Find where the given text appears and provide that cell's center as [X, Y] coordinate. 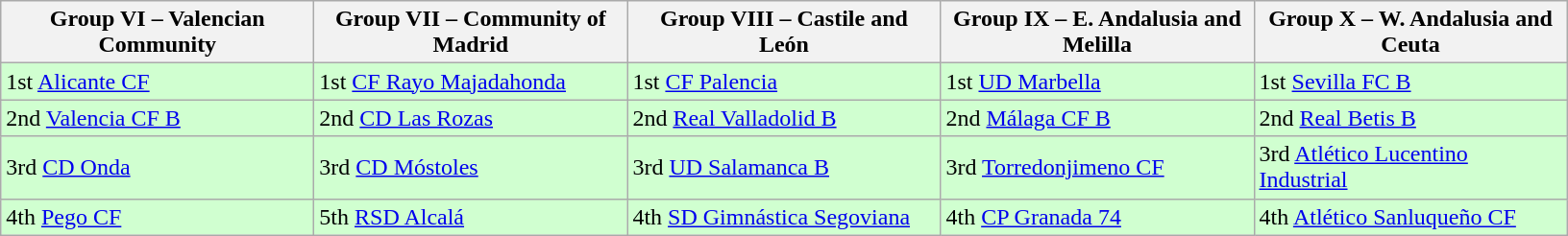
3rd Atlético Lucentino Industrial [1410, 167]
Group VII – Community of Madrid [471, 33]
4th SD Gimnástica Segoviana [784, 217]
1st CF Palencia [784, 82]
1st UD Marbella [1097, 82]
2nd Real Betis B [1410, 118]
Group VIII – Castile and León [784, 33]
3rd Torredonjimeno CF [1097, 167]
4th Atlético Sanluqueño CF [1410, 217]
4th Pego CF [158, 217]
Group IX – E. Andalusia and Melilla [1097, 33]
4th CP Granada 74 [1097, 217]
1st Sevilla FC B [1410, 82]
3rd UD Salamanca B [784, 167]
5th RSD Alcalá [471, 217]
Group X – W. Andalusia and Ceuta [1410, 33]
Group VI – Valencian Community [158, 33]
3rd CD Onda [158, 167]
1st Alicante CF [158, 82]
3rd CD Móstoles [471, 167]
1st CF Rayo Majadahonda [471, 82]
2nd CD Las Rozas [471, 118]
2nd Valencia CF B [158, 118]
2nd Real Valladolid B [784, 118]
2nd Málaga CF B [1097, 118]
